Locate the cell with the specified text and output its [X, Y] center coordinate. 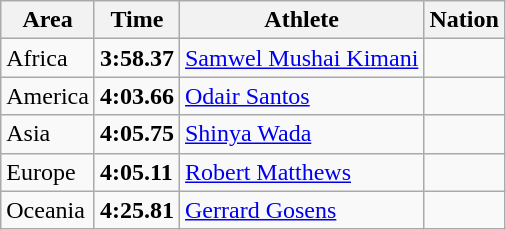
3:58.37 [136, 58]
Oceania [48, 210]
4:25.81 [136, 210]
Nation [464, 20]
4:05.11 [136, 172]
Europe [48, 172]
4:03.66 [136, 96]
Time [136, 20]
America [48, 96]
Odair Santos [301, 96]
Area [48, 20]
Shinya Wada [301, 134]
Asia [48, 134]
Africa [48, 58]
4:05.75 [136, 134]
Gerrard Gosens [301, 210]
Samwel Mushai Kimani [301, 58]
Robert Matthews [301, 172]
Athlete [301, 20]
